Return (x, y) of the center of cell containing provided text 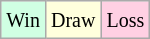
Win (24, 20)
Draw (72, 20)
Loss (126, 20)
